Extract the [X, Y] coordinate from the center of the cell holding the provided text.  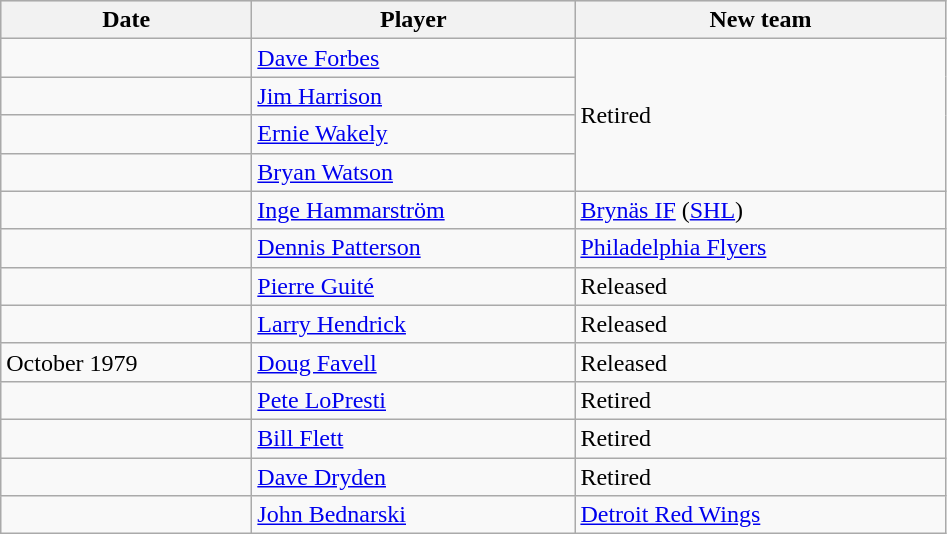
New team [760, 20]
Ernie Wakely [414, 134]
Player [414, 20]
Jim Harrison [414, 96]
Detroit Red Wings [760, 515]
Philadelphia Flyers [760, 248]
Pete LoPresti [414, 400]
Dave Forbes [414, 58]
October 1979 [126, 362]
Pierre Guité [414, 286]
Larry Hendrick [414, 324]
Doug Favell [414, 362]
Brynäs IF (SHL) [760, 210]
Dave Dryden [414, 477]
Date [126, 20]
Bryan Watson [414, 172]
Inge Hammarström [414, 210]
Bill Flett [414, 438]
Dennis Patterson [414, 248]
John Bednarski [414, 515]
